Return [x, y] of the center of cell containing provided text 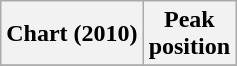
Peakposition [189, 34]
Chart (2010) [72, 34]
